Provide the (x, y) coordinate of the cell's center where the given text is located.  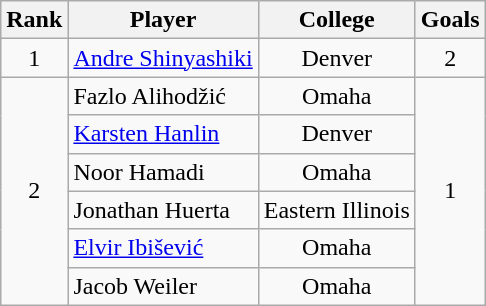
Fazlo Alihodžić (163, 96)
Jacob Weiler (163, 286)
College (336, 20)
Player (163, 20)
Andre Shinyashiki (163, 58)
Jonathan Huerta (163, 210)
Rank (34, 20)
Noor Hamadi (163, 172)
Elvir Ibišević (163, 248)
Goals (450, 20)
Eastern Illinois (336, 210)
Karsten Hanlin (163, 134)
